Provide the (x, y) coordinate of the cell's center where the given text is located.  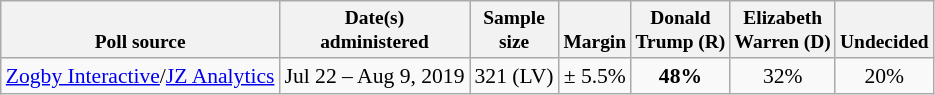
Poll source (140, 30)
20% (884, 76)
Undecided (884, 30)
Date(s)administered (374, 30)
Margin (595, 30)
DonaldTrump (R) (680, 30)
ElizabethWarren (D) (782, 30)
321 (LV) (514, 76)
± 5.5% (595, 76)
Jul 22 – Aug 9, 2019 (374, 76)
32% (782, 76)
Zogby Interactive/JZ Analytics (140, 76)
Samplesize (514, 30)
48% (680, 76)
